Scan for the cell matching the given text and deliver its (X, Y) coordinate at center. 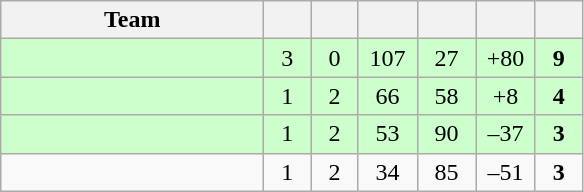
–37 (506, 134)
34 (388, 172)
107 (388, 58)
Team (132, 20)
4 (558, 96)
+8 (506, 96)
0 (334, 58)
9 (558, 58)
66 (388, 96)
+80 (506, 58)
27 (446, 58)
58 (446, 96)
53 (388, 134)
90 (446, 134)
–51 (506, 172)
85 (446, 172)
